Pinpoint the cell where the given text exists, returning its [x, y] midpoint coordinate. 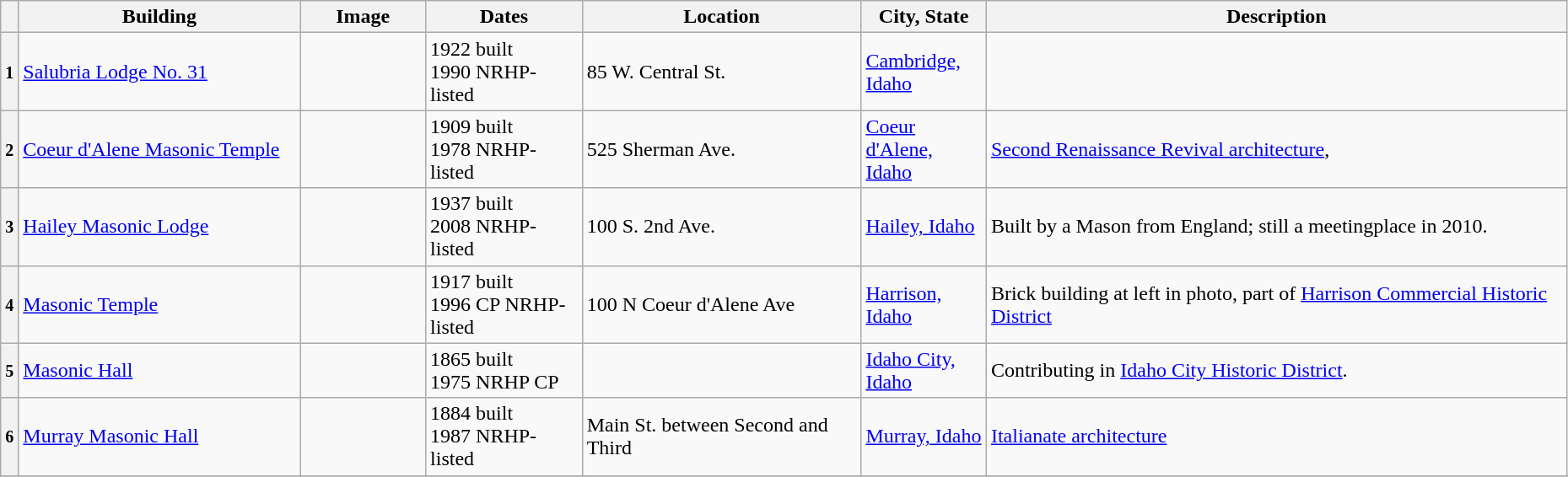
Building [159, 17]
1922 built1990 NRHP-listed [504, 72]
4 [10, 304]
Coeur d'Alene Masonic Temple [159, 149]
Dates [504, 17]
Image [363, 17]
3 [10, 227]
Location [722, 17]
100 N Coeur d'Alene Ave [722, 304]
6 [10, 437]
85 W. Central St. [722, 72]
Harrison, Idaho [924, 304]
1865 built1975 NRHP CP [504, 371]
Main St. between Second and Third [722, 437]
525 Sherman Ave. [722, 149]
Contributing in Idaho City Historic District. [1276, 371]
1937 built2008 NRHP-listed [504, 227]
1909 built1978 NRHP-listed [504, 149]
Masonic Temple [159, 304]
Built by a Mason from England; still a meetingplace in 2010. [1276, 227]
Hailey Masonic Lodge [159, 227]
Murray, Idaho [924, 437]
Masonic Hall [159, 371]
Coeur d'Alene, Idaho [924, 149]
City, State [924, 17]
2 [10, 149]
Second Renaissance Revival architecture, [1276, 149]
Description [1276, 17]
Cambridge, Idaho [924, 72]
Italianate architecture [1276, 437]
100 S. 2nd Ave. [722, 227]
Hailey, Idaho [924, 227]
5 [10, 371]
Brick building at left in photo, part of Harrison Commercial Historic District [1276, 304]
1 [10, 72]
Idaho City, Idaho [924, 371]
Murray Masonic Hall [159, 437]
Salubria Lodge No. 31 [159, 72]
1917 built1996 CP NRHP-listed [504, 304]
1884 built1987 NRHP-listed [504, 437]
